Output the (x, y) coordinate of the center of the cell containing the given text.  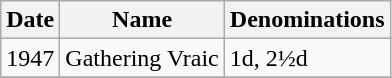
Denominations (307, 20)
1d, 2½d (307, 58)
Date (30, 20)
Name (142, 20)
Gathering Vraic (142, 58)
1947 (30, 58)
